Search for the cell housing the specified text and yield its [x, y] center coordinate. 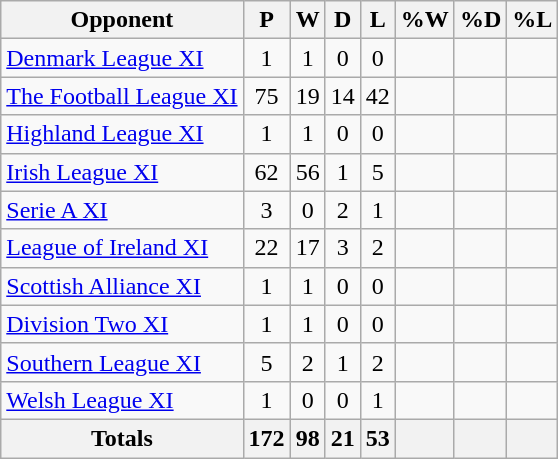
42 [378, 96]
98 [308, 438]
19 [308, 96]
56 [308, 172]
Irish League XI [122, 172]
Scottish Alliance XI [122, 286]
Welsh League XI [122, 400]
62 [266, 172]
22 [266, 248]
Serie A XI [122, 210]
Division Two XI [122, 324]
Opponent [122, 20]
Southern League XI [122, 362]
Totals [122, 438]
Denmark League XI [122, 58]
League of Ireland XI [122, 248]
The Football League XI [122, 96]
%W [424, 20]
21 [342, 438]
Highland League XI [122, 134]
172 [266, 438]
L [378, 20]
W [308, 20]
P [266, 20]
53 [378, 438]
D [342, 20]
%D [480, 20]
%L [532, 20]
14 [342, 96]
75 [266, 96]
17 [308, 248]
